Return the [X, Y] coordinate for the center point of the cell that contains the specified text.  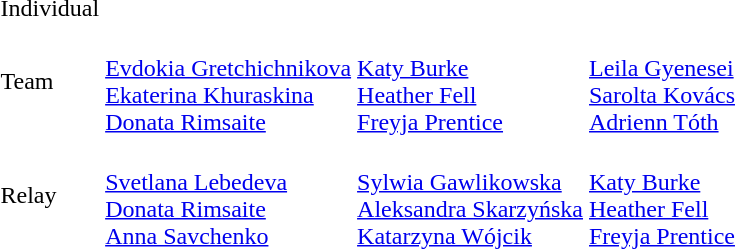
Katy BurkeHeather FellFreyja Prentice [470, 82]
Evdokia GretchichnikovaEkaterina KhuraskinaDonata Rimsaite [228, 82]
